Scan for the cell matching the given text and deliver its (X, Y) coordinate at center. 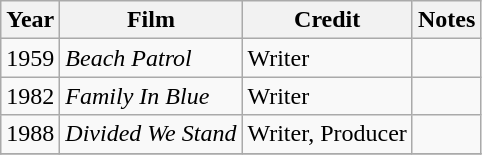
Family In Blue (151, 96)
Beach Patrol (151, 58)
Writer, Producer (327, 134)
Film (151, 20)
Divided We Stand (151, 134)
Notes (446, 20)
1982 (30, 96)
Credit (327, 20)
Year (30, 20)
1959 (30, 58)
1988 (30, 134)
